Return (X, Y) of the center of cell containing provided text 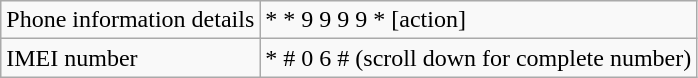
Phone information details (130, 20)
* * 9 9 9 9 * [action] (478, 20)
IMEI number (130, 58)
* # 0 6 # (scroll down for complete number) (478, 58)
